Extract the [x, y] coordinate from the center of the cell holding the provided text.  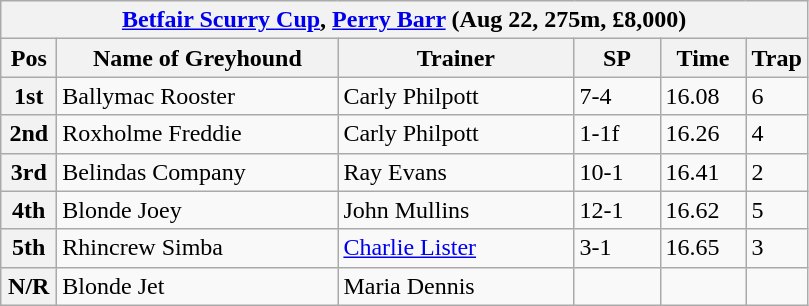
Trainer [456, 58]
16.62 [703, 210]
6 [776, 96]
7-4 [617, 96]
Betfair Scurry Cup, Perry Barr (Aug 22, 275m, £8,000) [404, 20]
Ray Evans [456, 172]
SP [617, 58]
2 [776, 172]
1st [29, 96]
1-1f [617, 134]
Pos [29, 58]
3 [776, 248]
N/R [29, 286]
Belindas Company [198, 172]
10-1 [617, 172]
16.08 [703, 96]
Maria Dennis [456, 286]
Time [703, 58]
Roxholme Freddie [198, 134]
5 [776, 210]
Rhincrew Simba [198, 248]
16.41 [703, 172]
Name of Greyhound [198, 58]
3-1 [617, 248]
16.26 [703, 134]
Blonde Joey [198, 210]
2nd [29, 134]
Charlie Lister [456, 248]
12-1 [617, 210]
4th [29, 210]
Blonde Jet [198, 286]
John Mullins [456, 210]
4 [776, 134]
Trap [776, 58]
Ballymac Rooster [198, 96]
3rd [29, 172]
16.65 [703, 248]
5th [29, 248]
